Capture the cell that displays the provided text and extract its [X, Y] central coordinate. 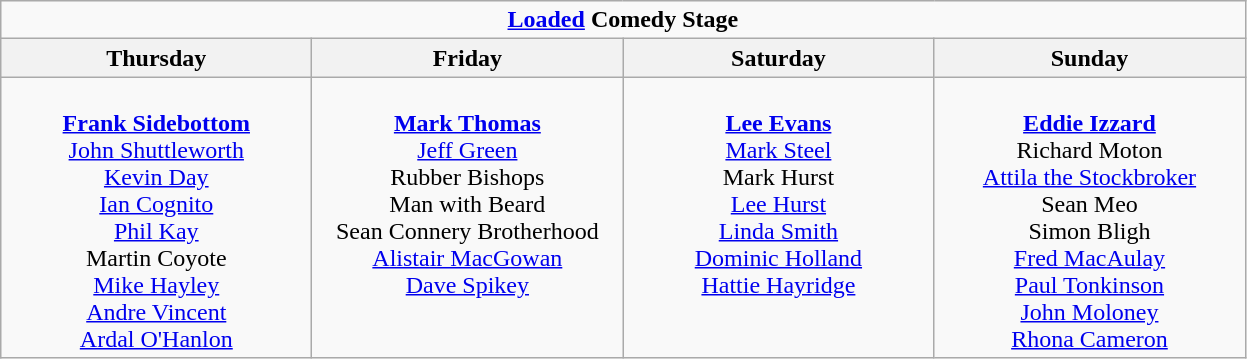
Eddie Izzard Richard Moton Attila the Stockbroker Sean Meo Simon Bligh Fred MacAulay Paul Tonkinson John Moloney Rhona Cameron [1090, 218]
Loaded Comedy Stage [623, 20]
Friday [468, 58]
Mark Thomas Jeff Green Rubber Bishops Man with Beard Sean Connery Brotherhood Alistair MacGowan Dave Spikey [468, 218]
Saturday [778, 58]
Thursday [156, 58]
Sunday [1090, 58]
Frank Sidebottom John Shuttleworth Kevin Day Ian Cognito Phil Kay Martin Coyote Mike Hayley Andre Vincent Ardal O'Hanlon [156, 218]
Lee Evans Mark Steel Mark Hurst Lee Hurst Linda Smith Dominic Holland Hattie Hayridge [778, 218]
